Return [X, Y] of the center of cell containing provided text 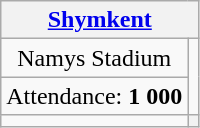
Shymkent [100, 20]
Attendance: 1 000 [94, 96]
Namys Stadium [94, 58]
